Search for the cell housing the specified text and yield its (X, Y) center coordinate. 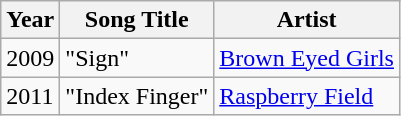
2011 (30, 96)
Raspberry Field (307, 96)
2009 (30, 58)
Song Title (137, 20)
Brown Eyed Girls (307, 58)
Artist (307, 20)
"Sign" (137, 58)
"Index Finger" (137, 96)
Year (30, 20)
